Extract the [x, y] coordinate from the center of the cell holding the provided text.  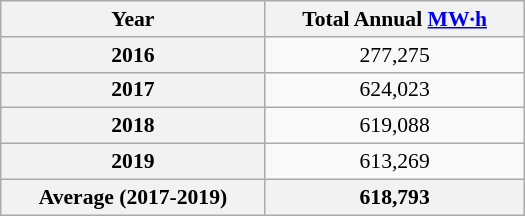
277,275 [394, 55]
613,269 [394, 162]
2016 [133, 55]
2018 [133, 126]
618,793 [394, 197]
619,088 [394, 126]
Total Annual MW·h [394, 19]
624,023 [394, 90]
2017 [133, 90]
Average (2017-2019) [133, 197]
Year [133, 19]
2019 [133, 162]
